Identify which cell holds the provided text, then report its (x, y) central coordinate. 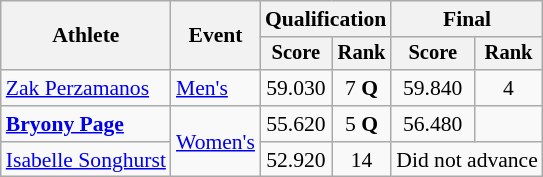
7 Q (362, 88)
4 (508, 88)
Qualification (326, 19)
Men's (216, 88)
Event (216, 36)
59.030 (296, 88)
56.480 (432, 124)
5 Q (362, 124)
Women's (216, 142)
Athlete (86, 36)
Final (467, 19)
Zak Perzamanos (86, 88)
Bryony Page (86, 124)
59.840 (432, 88)
55.620 (296, 124)
